Return [X, Y] of the center of cell containing provided text 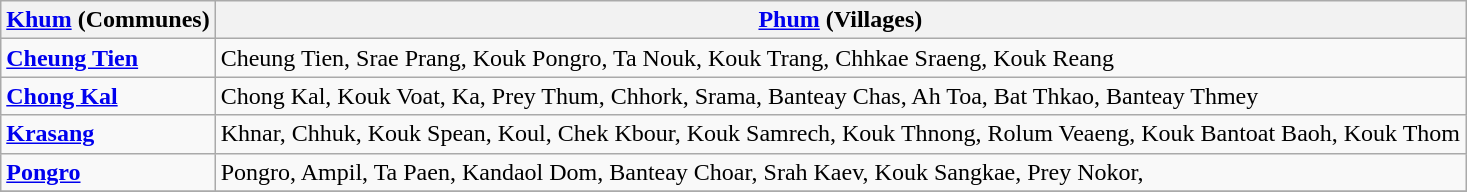
Khum (Communes) [108, 20]
Khnar, Chhuk, Kouk Spean, Koul, Chek Kbour, Kouk Samrech, Kouk Thnong, Rolum Veaeng, Kouk Bantoat Baoh, Kouk Thom [840, 134]
Krasang [108, 134]
Chong Kal, Kouk Voat, Ka, Prey Thum, Chhork, Srama, Banteay Chas, Ah Toa, Bat Thkao, Banteay Thmey [840, 96]
Cheung Tien, Srae Prang, Kouk Pongro, Ta Nouk, Kouk Trang, Chhkae Sraeng, Kouk Reang [840, 58]
Cheung Tien [108, 58]
Chong Kal [108, 96]
Pongro, Ampil, Ta Paen, Kandaol Dom, Banteay Choar, Srah Kaev, Kouk Sangkae, Prey Nokor, [840, 172]
Pongro [108, 172]
Phum (Villages) [840, 20]
